Determine the [x, y] coordinate at the center of the cell enclosing the given text.  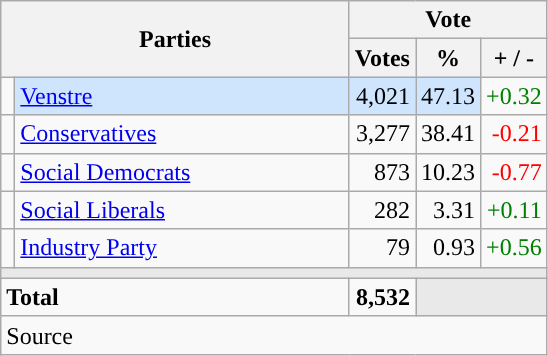
Source [274, 335]
Industry Party [182, 248]
Votes [382, 58]
Vote [448, 20]
4,021 [382, 96]
282 [382, 210]
+0.56 [514, 248]
-0.21 [514, 134]
Venstre [182, 96]
47.13 [448, 96]
+0.11 [514, 210]
Parties [176, 39]
3,277 [382, 134]
Conservatives [182, 134]
873 [382, 172]
0.93 [448, 248]
8,532 [382, 297]
+0.32 [514, 96]
% [448, 58]
-0.77 [514, 172]
Total [176, 297]
Social Democrats [182, 172]
3.31 [448, 210]
+ / - [514, 58]
79 [382, 248]
Social Liberals [182, 210]
38.41 [448, 134]
10.23 [448, 172]
